From the cell containing the given text, extract its center point as [x, y] coordinate. 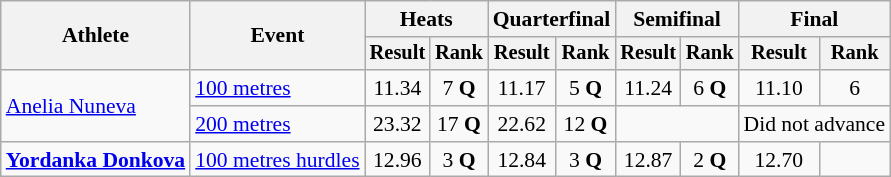
6 Q [710, 88]
100 metres [277, 88]
Athlete [96, 36]
200 metres [277, 124]
Final [814, 19]
Event [277, 36]
Quarterfinal [552, 19]
Heats [426, 19]
23.32 [398, 124]
5 Q [586, 88]
11.17 [522, 88]
6 [854, 88]
22.62 [522, 124]
11.10 [778, 88]
7 Q [459, 88]
12 Q [586, 124]
Did not advance [814, 124]
Anelia Nuneva [96, 106]
Semifinal [676, 19]
17 Q [459, 124]
11.24 [648, 88]
11.34 [398, 88]
